Scan for the cell matching the given text and deliver its (X, Y) coordinate at center. 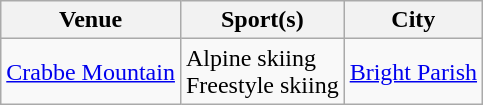
Alpine skiingFreestyle skiing (262, 72)
Venue (91, 20)
Crabbe Mountain (91, 72)
City (413, 20)
Sport(s) (262, 20)
Bright Parish (413, 72)
